Capture the cell that displays the provided text and extract its (x, y) central coordinate. 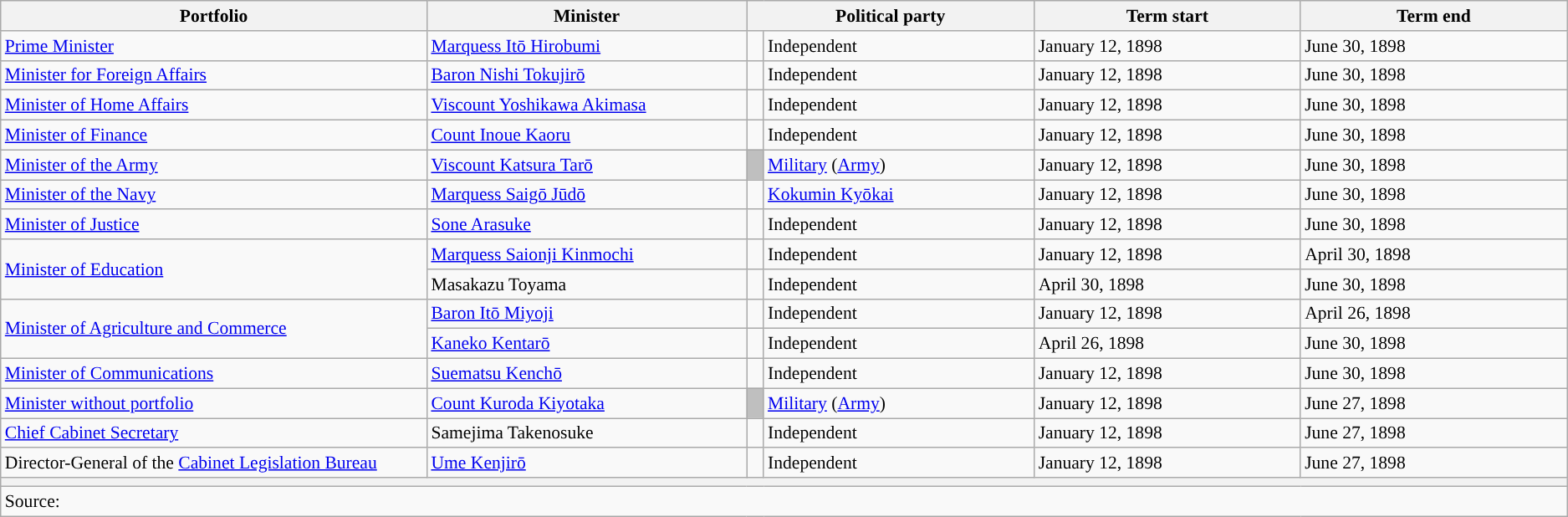
Prime Minister (214, 46)
Sone Arasuke (586, 225)
Chief Cabinet Secretary (214, 433)
Minister of Agriculture and Commerce (214, 328)
Political party (891, 16)
Minister of Home Affairs (214, 105)
Portfolio (214, 16)
Minister of Finance (214, 136)
Minister without portfolio (214, 403)
Marquess Saigō Jūdō (586, 195)
Minister of Justice (214, 225)
Director-General of the Cabinet Legislation Bureau (214, 463)
Viscount Katsura Tarō (586, 165)
Minister of the Navy (214, 195)
Viscount Yoshikawa Akimasa (586, 105)
Kokumin Kyōkai (899, 195)
Term start (1167, 16)
Minister for Foreign Affairs (214, 75)
Ume Kenjirō (586, 463)
Minister of Communications (214, 374)
Suematsu Kenchō (586, 374)
Baron Nishi Tokujirō (586, 75)
Marquess Itō Hirobumi (586, 46)
Baron Itō Miyoji (586, 314)
Samejima Takenosuke (586, 433)
Marquess Saionji Kinmochi (586, 254)
Kaneko Kentarō (586, 344)
Masakazu Toyama (586, 284)
Minister (586, 16)
Minister of Education (214, 269)
Count Inoue Kaoru (586, 136)
Count Kuroda Kiyotaka (586, 403)
Term end (1433, 16)
Minister of the Army (214, 165)
Source: (784, 501)
